Extract the [X, Y] coordinate from the center of the cell holding the provided text.  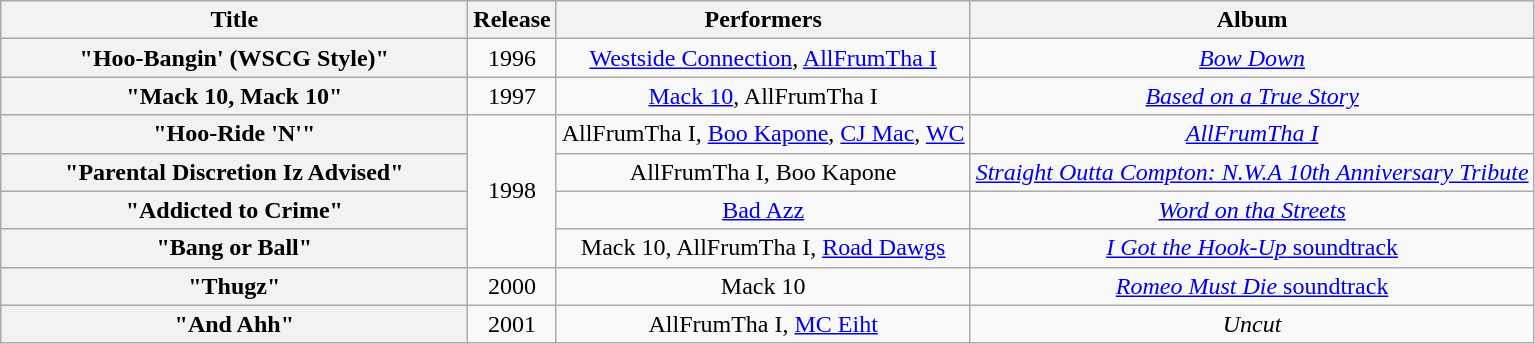
Uncut [1252, 324]
"Thugz" [234, 286]
1996 [512, 58]
Bad Azz [763, 210]
AllFrumTha I, Boo Kapone [763, 172]
Westside Connection, AllFrumTha I [763, 58]
Mack 10, AllFrumTha I [763, 96]
Word on tha Streets [1252, 210]
Performers [763, 20]
Mack 10, AllFrumTha I, Road Dawgs [763, 248]
Based on a True Story [1252, 96]
Title [234, 20]
2001 [512, 324]
Album [1252, 20]
2000 [512, 286]
"Mack 10, Mack 10" [234, 96]
1997 [512, 96]
AllFrumTha I [1252, 134]
AllFrumTha I, Boo Kapone, CJ Mac, WC [763, 134]
I Got the Hook-Up soundtrack [1252, 248]
AllFrumTha I, MC Eiht [763, 324]
Mack 10 [763, 286]
"And Ahh" [234, 324]
"Addicted to Crime" [234, 210]
1998 [512, 191]
Bow Down [1252, 58]
Romeo Must Die soundtrack [1252, 286]
"Hoo-Ride 'N'" [234, 134]
Straight Outta Compton: N.W.A 10th Anniversary Tribute [1252, 172]
"Parental Discretion Iz Advised" [234, 172]
"Hoo-Bangin' (WSCG Style)" [234, 58]
"Bang or Ball" [234, 248]
Release [512, 20]
